Determine the (X, Y) coordinate at the center of the cell enclosing the given text.  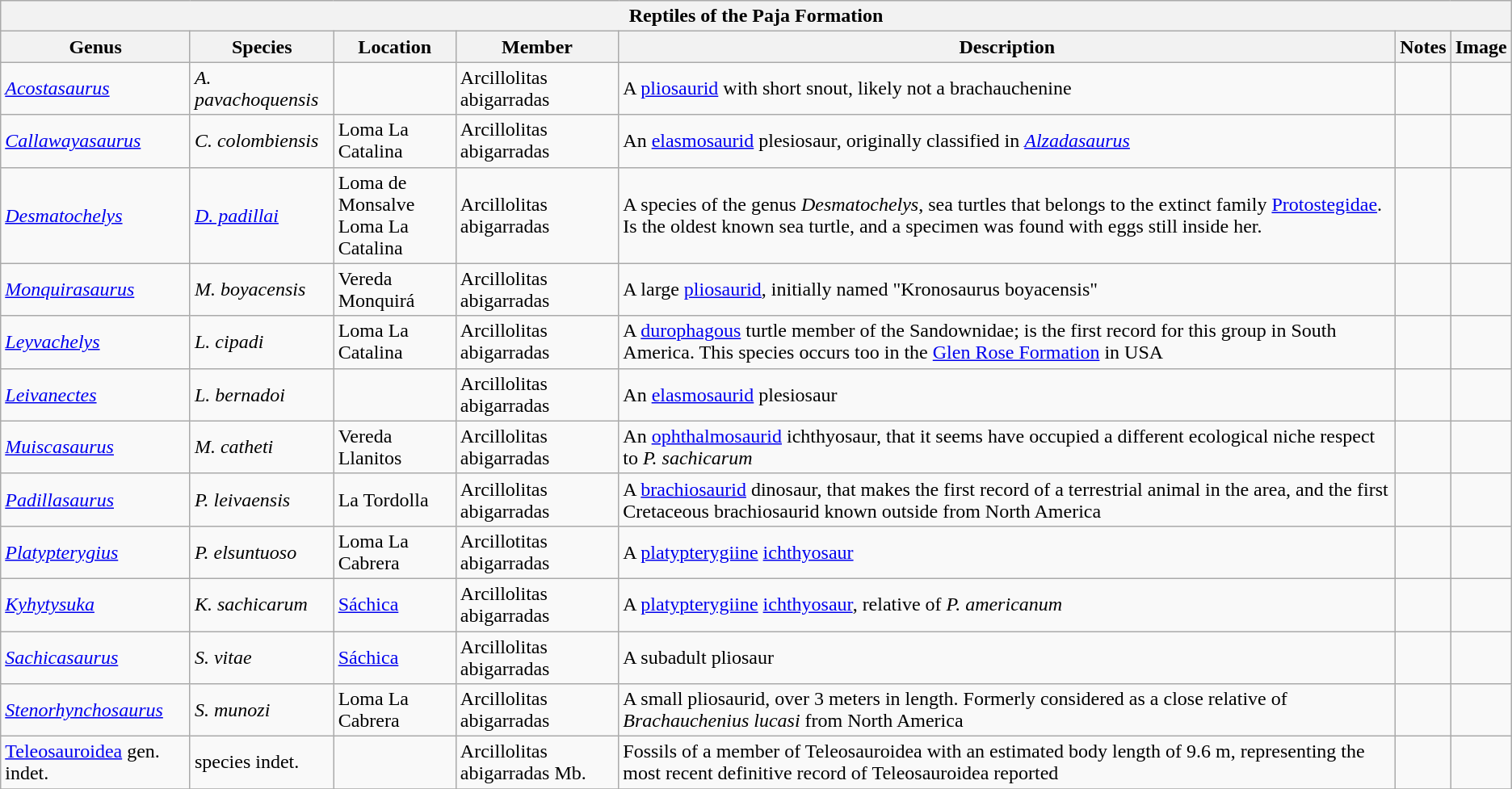
Platypterygius (95, 552)
A small pliosaurid, over 3 meters in length. Formerly considered as a close relative of Brachauchenius lucasi from North America (1007, 711)
Sachicasaurus (95, 657)
Acostasaurus (95, 89)
Desmatochelys (95, 215)
Kyhytysuka (95, 604)
species indet. (262, 762)
An elasmosaurid plesiosaur, originally classified in Alzadasaurus (1007, 141)
L. cipadi (262, 342)
L. bernadoi (262, 394)
Loma de MonsalveLoma La Catalina (394, 215)
Teleosauroidea gen. indet. (95, 762)
P. leivaensis (262, 499)
M. boyacensis (262, 289)
C. colombiensis (262, 141)
Image (1481, 47)
A large pliosaurid, initially named "Kronosaurus boyacensis" (1007, 289)
M. catheti (262, 447)
An elasmosaurid plesiosaur (1007, 394)
Description (1007, 47)
Vereda Llanitos (394, 447)
S. munozi (262, 711)
Stenorhynchosaurus (95, 711)
Species (262, 47)
K. sachicarum (262, 604)
Member (536, 47)
Monquirasaurus (95, 289)
Vereda Monquirá (394, 289)
S. vitae (262, 657)
Padillasaurus (95, 499)
Location (394, 47)
Arcillolitas abigarradas Mb. (536, 762)
P. elsuntuoso (262, 552)
Callawayasaurus (95, 141)
A. pavachoquensis (262, 89)
Genus (95, 47)
A platypterygiine ichthyosaur, relative of P. americanum (1007, 604)
D. padillai (262, 215)
Notes (1423, 47)
Reptiles of the Paja Formation (756, 16)
Muiscasaurus (95, 447)
La Tordolla (394, 499)
A pliosaurid with short snout, likely not a brachauchenine (1007, 89)
Leivanectes (95, 394)
Arcillotitas abigarradas (536, 552)
A platypterygiine ichthyosaur (1007, 552)
Leyvachelys (95, 342)
A subadult pliosaur (1007, 657)
An ophthalmosaurid ichthyosaur, that it seems have occupied a different ecological niche respect to P. sachicarum (1007, 447)
